Identify which cell holds the provided text, then report its (X, Y) central coordinate. 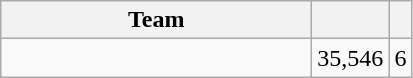
6 (400, 58)
Team (156, 20)
35,546 (350, 58)
